Extract the (x, y) coordinate from the center of the cell holding the provided text.  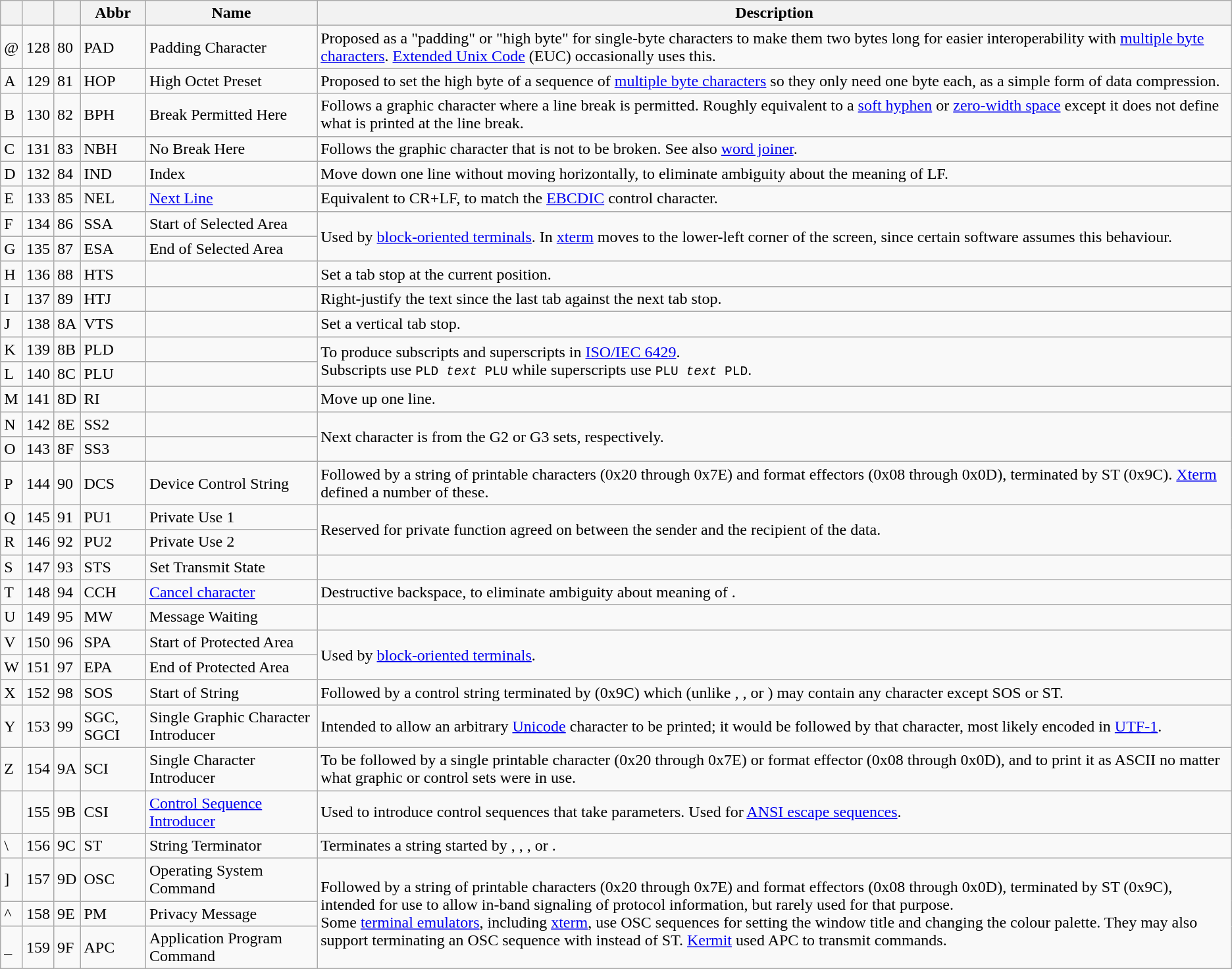
A (12, 81)
147 (38, 567)
V (12, 642)
95 (67, 617)
Followed by a control string terminated by (0x9C) which (unlike , , or ) may contain any character except SOS or ST. (775, 692)
H (12, 274)
CSI (113, 812)
99 (67, 726)
9E (67, 914)
K (12, 349)
Index (231, 174)
8F (67, 449)
SPA (113, 642)
SCI (113, 768)
T (12, 592)
81 (67, 81)
BPH (113, 114)
Message Waiting (231, 617)
133 (38, 199)
B (12, 114)
End of Selected Area (231, 249)
Next Line (231, 199)
8B (67, 349)
80 (67, 47)
P (12, 483)
String Terminator (231, 846)
153 (38, 726)
D (12, 174)
Name (231, 13)
SOS (113, 692)
96 (67, 642)
89 (67, 299)
Intended to allow an arbitrary Unicode character to be printed; it would be followed by that character, most likely encoded in UTF-1. (775, 726)
Destructive backspace, to eliminate ambiguity about meaning of . (775, 592)
145 (38, 517)
_ (12, 947)
STS (113, 567)
144 (38, 483)
DCS (113, 483)
Operating System Command (231, 880)
ESA (113, 249)
94 (67, 592)
132 (38, 174)
Single Character Introducer (231, 768)
S (12, 567)
] (12, 880)
Reserved for private function agreed on between the sender and the recipient of the data. (775, 530)
SS3 (113, 449)
G (12, 249)
Private Use 1 (231, 517)
HTJ (113, 299)
Move down one line without moving horizontally, to eliminate ambiguity about the meaning of LF. (775, 174)
8C (67, 374)
HOP (113, 81)
91 (67, 517)
PM (113, 914)
Start of Selected Area (231, 224)
8E (67, 424)
157 (38, 880)
SSA (113, 224)
152 (38, 692)
87 (67, 249)
83 (67, 149)
Break Permitted Here (231, 114)
140 (38, 374)
150 (38, 642)
8A (67, 324)
88 (67, 274)
Next character is from the G2 or G3 sets, respectively. (775, 437)
N (12, 424)
Z (12, 768)
156 (38, 846)
8D (67, 399)
Abbr (113, 13)
PLD (113, 349)
98 (67, 692)
138 (38, 324)
97 (67, 667)
R (12, 542)
NEL (113, 199)
85 (67, 199)
158 (38, 914)
Used to introduce control sequences that take parameters. Used for ANSI escape sequences. (775, 812)
9C (67, 846)
SGC, SGCI (113, 726)
136 (38, 274)
Set a tab stop at the current position. (775, 274)
O (12, 449)
Description (775, 13)
SS2 (113, 424)
@ (12, 47)
No Break Here (231, 149)
Device Control String (231, 483)
128 (38, 47)
APC (113, 947)
Equivalent to CR+LF, to match the EBCDIC control character. (775, 199)
NBH (113, 149)
90 (67, 483)
End of Protected Area (231, 667)
F (12, 224)
Right-justify the text since the last tab against the next tab stop. (775, 299)
X (12, 692)
IND (113, 174)
CCH (113, 592)
Follows the graphic character that is not to be broken. See also word joiner. (775, 149)
PAD (113, 47)
Private Use 2 (231, 542)
Y (12, 726)
HTS (113, 274)
142 (38, 424)
9B (67, 812)
Privacy Message (231, 914)
M (12, 399)
W (12, 667)
159 (38, 947)
84 (67, 174)
To produce subscripts and superscripts in ISO/IEC 6429.Subscripts use PLD text PLU while superscripts use PLU text PLD. (775, 362)
130 (38, 114)
High Octet Preset (231, 81)
Move up one line. (775, 399)
Application Program Command (231, 947)
9D (67, 880)
135 (38, 249)
^ (12, 914)
Used by block-oriented terminals. (775, 655)
154 (38, 768)
EPA (113, 667)
Start of String (231, 692)
146 (38, 542)
Terminates a string started by , , , or . (775, 846)
Set Transmit State (231, 567)
86 (67, 224)
93 (67, 567)
PU1 (113, 517)
Q (12, 517)
\ (12, 846)
L (12, 374)
J (12, 324)
I (12, 299)
9A (67, 768)
OSC (113, 880)
ST (113, 846)
Control Sequence Introducer (231, 812)
82 (67, 114)
Single Graphic Character Introducer (231, 726)
149 (38, 617)
C (12, 149)
148 (38, 592)
Used by block-oriented terminals. In xterm moves to the lower-left corner of the screen, since certain software assumes this behaviour. (775, 236)
Cancel character (231, 592)
RI (113, 399)
143 (38, 449)
151 (38, 667)
Padding Character (231, 47)
141 (38, 399)
131 (38, 149)
MW (113, 617)
9F (67, 947)
E (12, 199)
U (12, 617)
134 (38, 224)
155 (38, 812)
PLU (113, 374)
129 (38, 81)
139 (38, 349)
Start of Protected Area (231, 642)
137 (38, 299)
PU2 (113, 542)
Proposed to set the high byte of a sequence of multiple byte characters so they only need one byte each, as a simple form of data compression. (775, 81)
Set a vertical tab stop. (775, 324)
92 (67, 542)
VTS (113, 324)
